Extract the [X, Y] coordinate from the center of the cell holding the provided text.  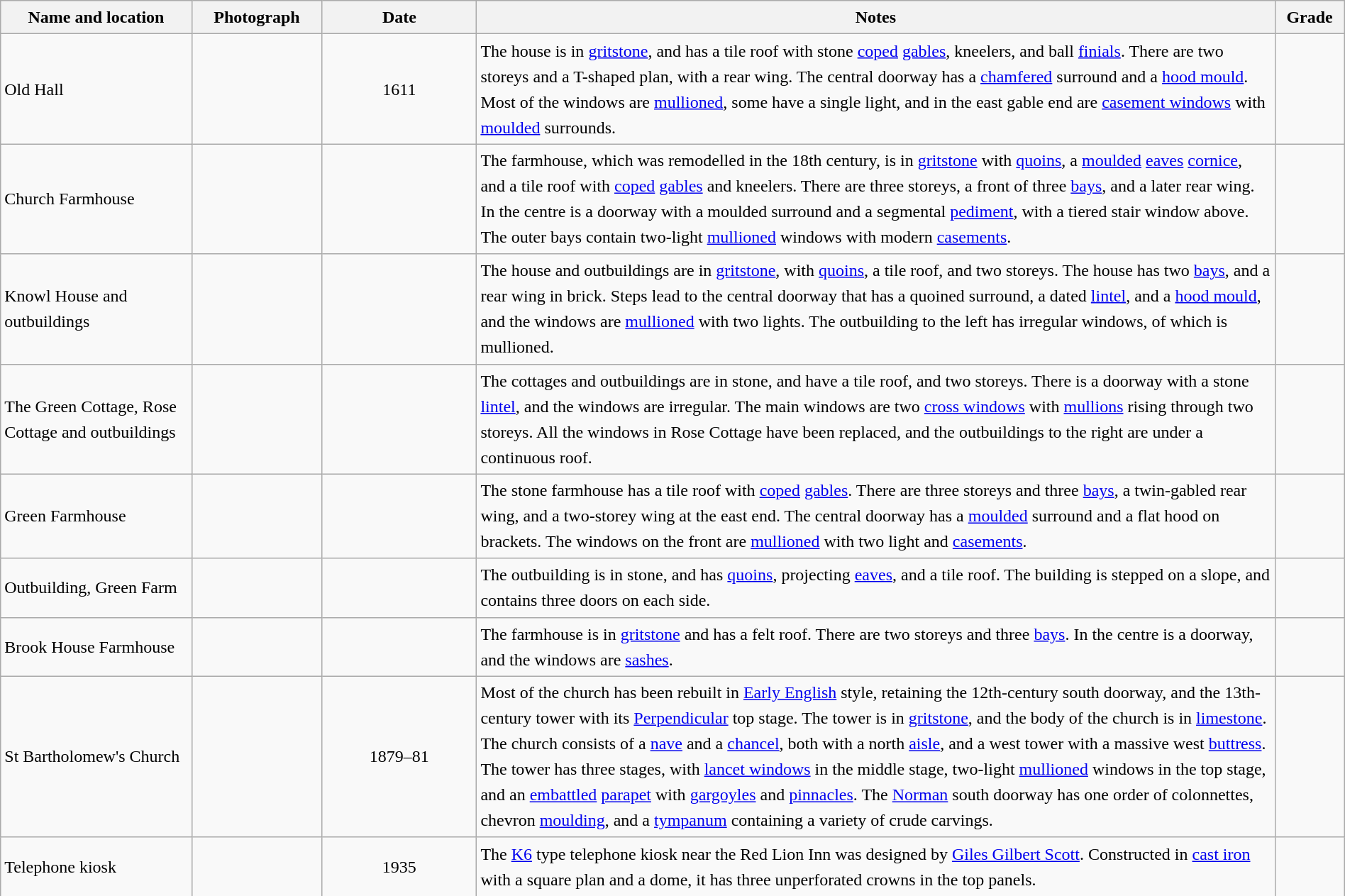
1879–81 [399, 756]
Notes [875, 17]
Knowl House and outbuildings [96, 309]
Grade [1310, 17]
Green Farmhouse [96, 516]
Telephone kiosk [96, 867]
The Green Cottage, Rose Cottage and outbuildings [96, 419]
Church Farmhouse [96, 199]
1935 [399, 867]
St Bartholomew's Church [96, 756]
Name and location [96, 17]
Outbuilding, Green Farm [96, 587]
The farmhouse is in gritstone and has a felt roof. There are two storeys and three bays. In the centre is a doorway, and the windows are sashes. [875, 647]
Photograph [257, 17]
Brook House Farmhouse [96, 647]
Date [399, 17]
Old Hall [96, 89]
1611 [399, 89]
